Capture the cell that displays the provided text and extract its [X, Y] central coordinate. 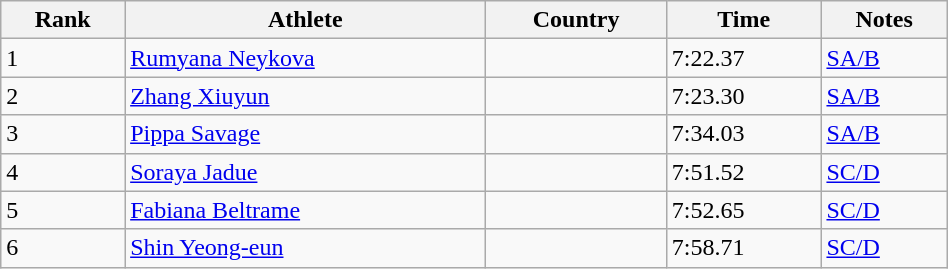
Notes [884, 20]
7:22.37 [744, 58]
3 [63, 134]
Shin Yeong-eun [306, 248]
Rumyana Neykova [306, 58]
Pippa Savage [306, 134]
Athlete [306, 20]
7:58.71 [744, 248]
Time [744, 20]
5 [63, 210]
2 [63, 96]
Rank [63, 20]
7:23.30 [744, 96]
6 [63, 248]
1 [63, 58]
7:34.03 [744, 134]
Fabiana Beltrame [306, 210]
7:52.65 [744, 210]
Country [576, 20]
Soraya Jadue [306, 172]
7:51.52 [744, 172]
4 [63, 172]
Zhang Xiuyun [306, 96]
